Find where the given text appears and provide that cell's center as (X, Y) coordinate. 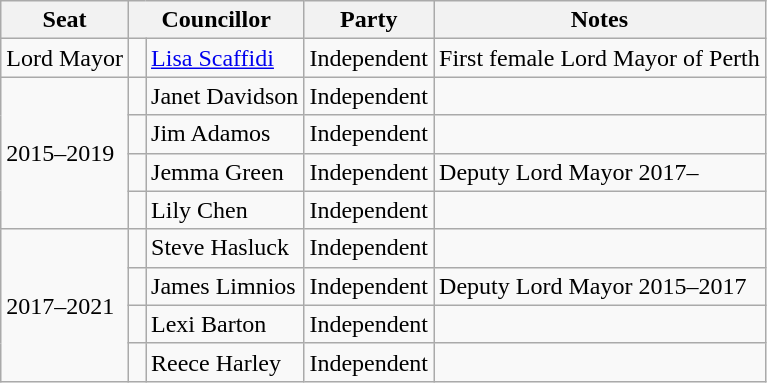
Janet Davidson (225, 96)
First female Lord Mayor of Perth (600, 58)
Steve Hasluck (225, 248)
2015–2019 (65, 153)
Councillor (216, 20)
Jim Adamos (225, 134)
James Limnios (225, 286)
Lisa Scaffidi (225, 58)
Lexi Barton (225, 324)
2017–2021 (65, 305)
Deputy Lord Mayor 2015–2017 (600, 286)
Lily Chen (225, 210)
Deputy Lord Mayor 2017– (600, 172)
Party (369, 20)
Jemma Green (225, 172)
Notes (600, 20)
Lord Mayor (65, 58)
Reece Harley (225, 362)
Seat (65, 20)
